Search for the cell housing the specified text and yield its (X, Y) center coordinate. 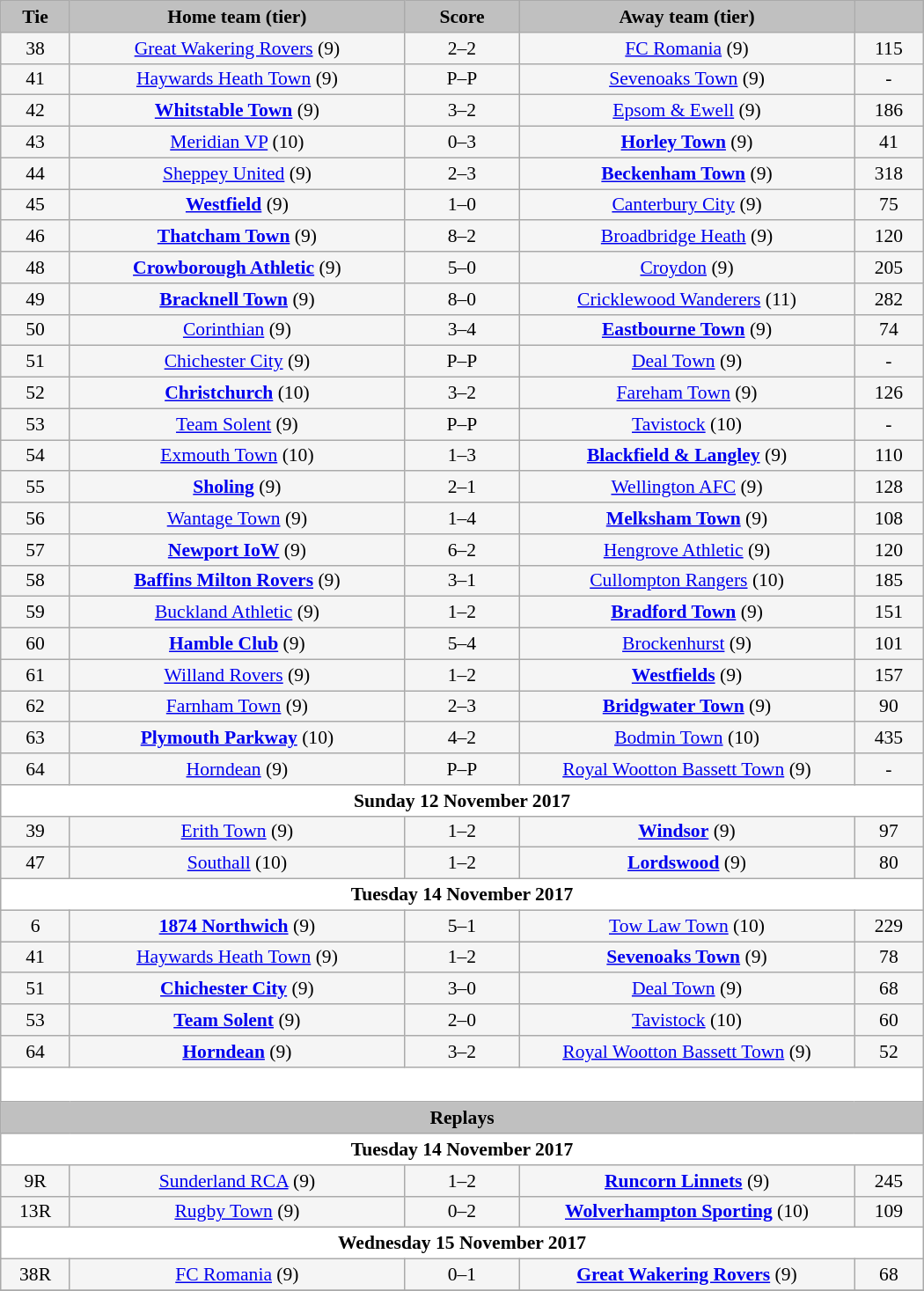
56 (35, 518)
57 (35, 550)
5–1 (461, 926)
Replays (462, 1119)
186 (889, 111)
Beckenham Town (9) (687, 173)
42 (35, 111)
115 (889, 48)
90 (889, 707)
1–4 (461, 518)
Sunderland RCA (9) (237, 1181)
318 (889, 173)
0–2 (461, 1212)
61 (35, 675)
49 (35, 299)
Canterbury City (9) (687, 205)
Sunday 12 November 2017 (462, 801)
39 (35, 832)
Tow Law Town (10) (687, 926)
74 (889, 330)
1–3 (461, 456)
109 (889, 1212)
Melksham Town (9) (687, 518)
Hamble Club (9) (237, 644)
44 (35, 173)
55 (35, 488)
Wantage Town (9) (237, 518)
2–2 (461, 48)
Score (461, 17)
Southall (10) (237, 863)
Baffins Milton Rovers (9) (237, 581)
Runcorn Linnets (9) (687, 1181)
Erith Town (9) (237, 832)
Tie (35, 17)
Westfields (9) (687, 675)
Away team (tier) (687, 17)
Sheppey United (9) (237, 173)
2–0 (461, 1020)
Willand Rovers (9) (237, 675)
47 (35, 863)
Crowborough Athletic (9) (237, 268)
Broadbridge Heath (9) (687, 237)
3–0 (461, 989)
46 (35, 237)
Sholing (9) (237, 488)
Bodmin Town (10) (687, 738)
75 (889, 205)
Westfield (9) (237, 205)
Cricklewood Wanderers (11) (687, 299)
108 (889, 518)
0–3 (461, 143)
6–2 (461, 550)
126 (889, 393)
282 (889, 299)
1874 Northwich (9) (237, 926)
Newport IoW (9) (237, 550)
13R (35, 1212)
185 (889, 581)
245 (889, 1181)
Croydon (9) (687, 268)
Lordswood (9) (687, 863)
Buckland Athletic (9) (237, 612)
128 (889, 488)
Whitstable Town (9) (237, 111)
Exmouth Town (10) (237, 456)
1–0 (461, 205)
50 (35, 330)
Cullompton Rangers (10) (687, 581)
Farnham Town (9) (237, 707)
Thatcham Town (9) (237, 237)
43 (35, 143)
Plymouth Parkway (10) (237, 738)
Meridian VP (10) (237, 143)
9R (35, 1181)
205 (889, 268)
38R (35, 1275)
63 (35, 738)
Epsom & Ewell (9) (687, 111)
6 (35, 926)
0–1 (461, 1275)
229 (889, 926)
435 (889, 738)
Hengrove Athletic (9) (687, 550)
Eastbourne Town (9) (687, 330)
Blackfield & Langley (9) (687, 456)
Windsor (9) (687, 832)
97 (889, 832)
Christchurch (10) (237, 393)
48 (35, 268)
3–4 (461, 330)
Corinthian (9) (237, 330)
2–1 (461, 488)
151 (889, 612)
Wellington AFC (9) (687, 488)
Wednesday 15 November 2017 (462, 1243)
Bridgwater Town (9) (687, 707)
157 (889, 675)
Home team (tier) (237, 17)
Horley Town (9) (687, 143)
80 (889, 863)
Rugby Town (9) (237, 1212)
Bracknell Town (9) (237, 299)
110 (889, 456)
54 (35, 456)
5–4 (461, 644)
8–0 (461, 299)
4–2 (461, 738)
38 (35, 48)
62 (35, 707)
78 (889, 957)
8–2 (461, 237)
59 (35, 612)
5–0 (461, 268)
Fareham Town (9) (687, 393)
101 (889, 644)
3–1 (461, 581)
Wolverhampton Sporting (10) (687, 1212)
Brockenhurst (9) (687, 644)
58 (35, 581)
45 (35, 205)
Bradford Town (9) (687, 612)
